Search for the cell housing the specified text and yield its (X, Y) center coordinate. 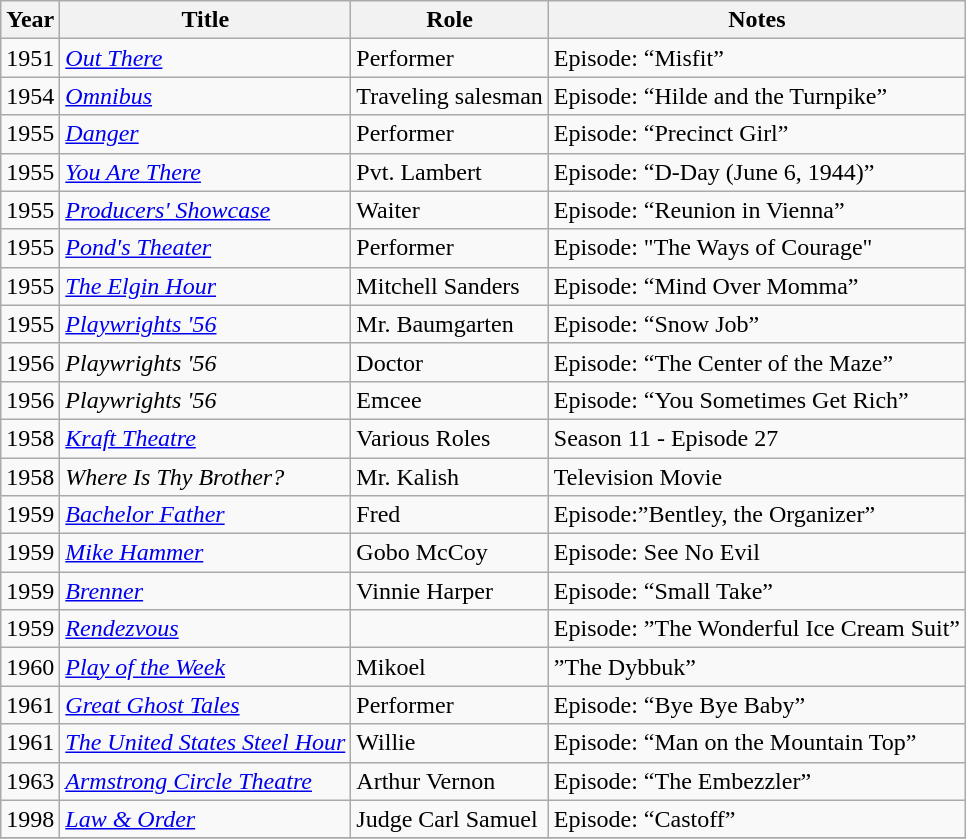
Notes (756, 20)
Doctor (450, 362)
Waiter (450, 210)
Rendezvous (206, 629)
Episode: “Man on the Mountain Top” (756, 743)
Episode: “You Sometimes Get Rich” (756, 400)
Mike Hammer (206, 553)
Television Movie (756, 477)
Play of the Week (206, 667)
1951 (30, 58)
Armstrong Circle Theatre (206, 781)
Judge Carl Samuel (450, 819)
Mr. Baumgarten (450, 324)
Kraft Theatre (206, 438)
Willie (450, 743)
Emcee (450, 400)
Episode: "The Ways of Courage" (756, 248)
Episode: “Precinct Girl” (756, 134)
Omnibus (206, 96)
Mitchell Sanders (450, 286)
Various Roles (450, 438)
Episode: “The Embezzler” (756, 781)
Episode: “D-Day (June 6, 1944)” (756, 172)
1963 (30, 781)
Episode:”Bentley, the Organizer” (756, 515)
Episode: “Reunion in Vienna” (756, 210)
Episode: “Bye Bye Baby” (756, 705)
Episode: “The Center of the Maze” (756, 362)
Pond's Theater (206, 248)
1998 (30, 819)
Great Ghost Tales (206, 705)
Role (450, 20)
Producers' Showcase (206, 210)
Danger (206, 134)
Traveling salesman (450, 96)
Out There (206, 58)
Episode: ”The Wonderful Ice Cream Suit” (756, 629)
Episode: “Castoff” (756, 819)
Pvt. Lambert (450, 172)
You Are There (206, 172)
Fred (450, 515)
1954 (30, 96)
Episode: “Small Take” (756, 591)
Vinnie Harper (450, 591)
Episode: “Mind Over Momma” (756, 286)
The Elgin Hour (206, 286)
Episode: “Misfit” (756, 58)
Episode: See No Evil (756, 553)
Year (30, 20)
The United States Steel Hour (206, 743)
Mikoel (450, 667)
Brenner (206, 591)
Mr. Kalish (450, 477)
Gobo McCoy (450, 553)
Episode: “Snow Job” (756, 324)
”The Dybbuk” (756, 667)
Episode: “Hilde and the Turnpike” (756, 96)
Bachelor Father (206, 515)
Title (206, 20)
1960 (30, 667)
Season 11 - Episode 27 (756, 438)
Law & Order (206, 819)
Arthur Vernon (450, 781)
Where Is Thy Brother? (206, 477)
